Provide the [x, y] coordinate of the cell's center where the given text is located.  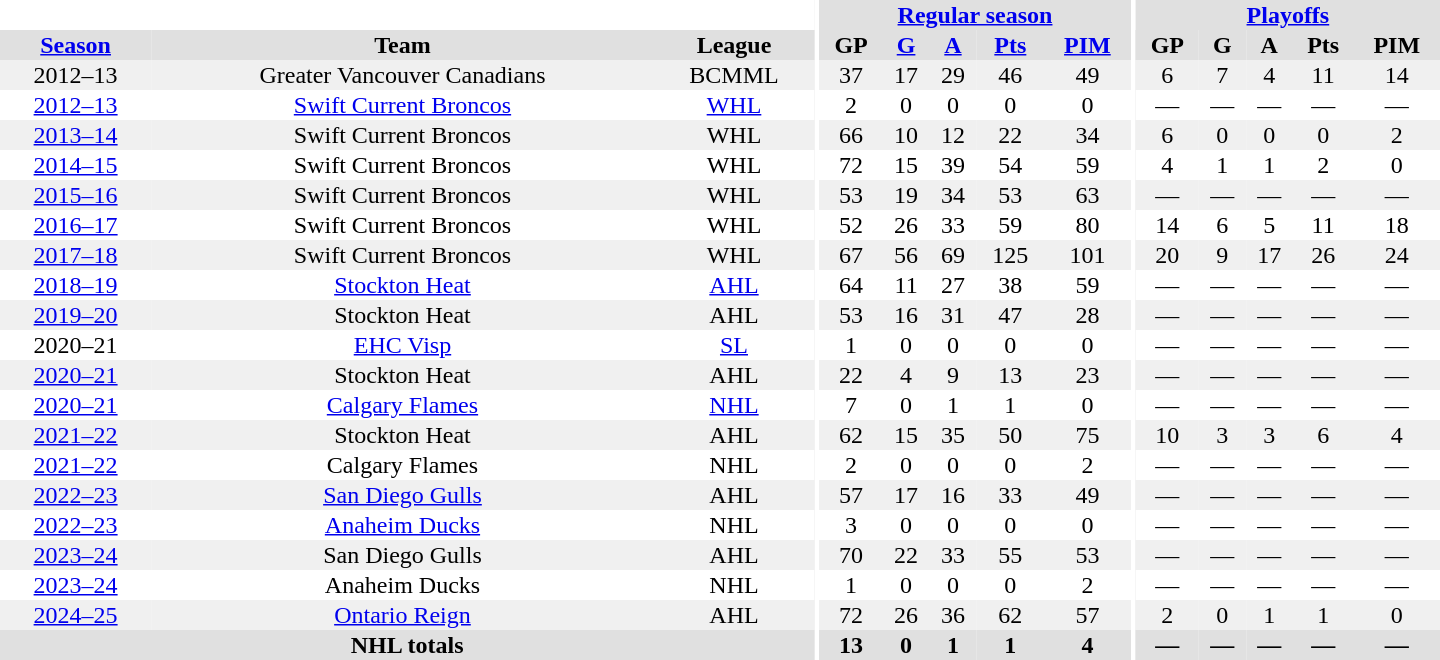
125 [1010, 255]
36 [954, 615]
28 [1087, 315]
2024–25 [76, 615]
50 [1010, 435]
League [734, 45]
2015–16 [76, 195]
56 [906, 255]
70 [850, 555]
Regular season [974, 15]
37 [850, 75]
Team [402, 45]
SL [734, 345]
23 [1087, 375]
Season [76, 45]
67 [850, 255]
2019–20 [76, 315]
35 [954, 435]
46 [1010, 75]
18 [1397, 225]
80 [1087, 225]
2013–14 [76, 135]
31 [954, 315]
66 [850, 135]
EHC Visp [402, 345]
2018–19 [76, 285]
2017–18 [76, 255]
NHL totals [407, 645]
55 [1010, 555]
38 [1010, 285]
75 [1087, 435]
19 [906, 195]
27 [954, 285]
Playoffs [1288, 15]
52 [850, 225]
69 [954, 255]
63 [1087, 195]
12 [954, 135]
5 [1270, 225]
20 [1168, 255]
29 [954, 75]
Greater Vancouver Canadians [402, 75]
2016–17 [76, 225]
47 [1010, 315]
54 [1010, 165]
101 [1087, 255]
BCMML [734, 75]
2014–15 [76, 165]
Ontario Reign [402, 615]
39 [954, 165]
64 [850, 285]
24 [1397, 255]
